Provide the (X, Y) coordinate of the cell's center where the given text is located.  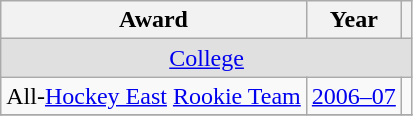
2006–07 (354, 96)
All-Hockey East Rookie Team (154, 96)
Year (354, 20)
Award (154, 20)
College (207, 58)
